Output the (X, Y) coordinate of the center of the cell containing the given text.  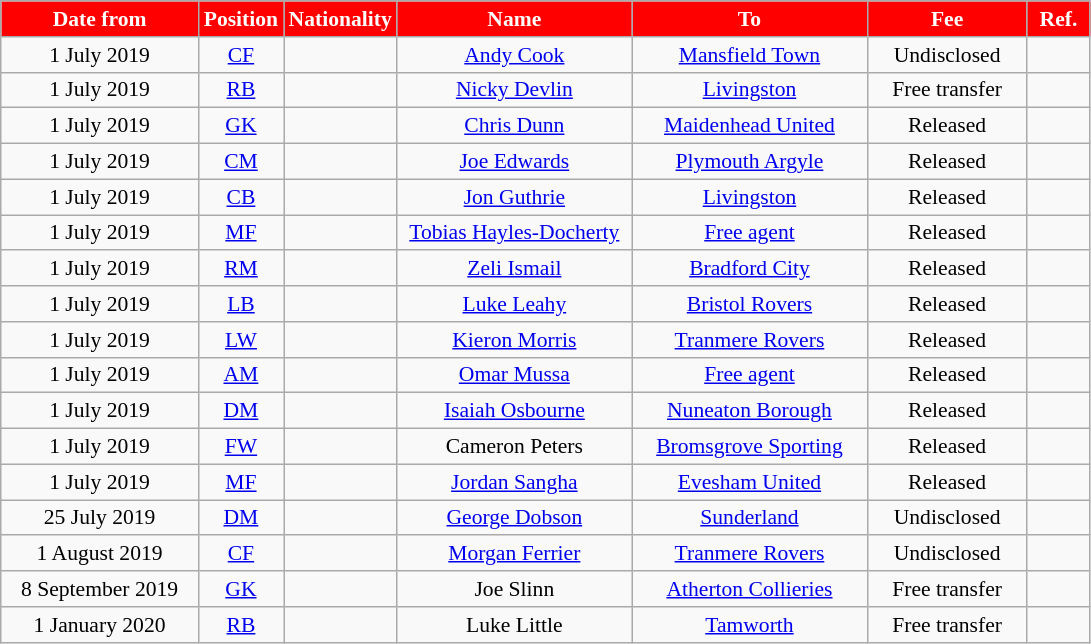
Bromsgrove Sporting (750, 447)
Joe Slinn (514, 589)
AM (240, 375)
Jon Guthrie (514, 197)
Zeli Ismail (514, 269)
FW (240, 447)
Evesham United (750, 482)
Tamworth (750, 625)
Chris Dunn (514, 126)
Luke Little (514, 625)
Sunderland (750, 518)
Nuneaton Borough (750, 411)
Name (514, 19)
25 July 2019 (100, 518)
RM (240, 269)
Date from (100, 19)
1 August 2019 (100, 554)
LB (240, 304)
Morgan Ferrier (514, 554)
Isaiah Osbourne (514, 411)
Ref. (1058, 19)
George Dobson (514, 518)
Bradford City (750, 269)
Omar Mussa (514, 375)
Nationality (340, 19)
Bristol Rovers (750, 304)
Nicky Devlin (514, 90)
Joe Edwards (514, 162)
LW (240, 340)
Jordan Sangha (514, 482)
To (750, 19)
Position (240, 19)
Cameron Peters (514, 447)
Tobias Hayles-Docherty (514, 233)
Luke Leahy (514, 304)
8 September 2019 (100, 589)
Kieron Morris (514, 340)
CB (240, 197)
CM (240, 162)
1 January 2020 (100, 625)
Mansfield Town (750, 55)
Plymouth Argyle (750, 162)
Maidenhead United (750, 126)
Atherton Collieries (750, 589)
Andy Cook (514, 55)
Fee (947, 19)
